Determine the (X, Y) coordinate at the center of the cell enclosing the given text.  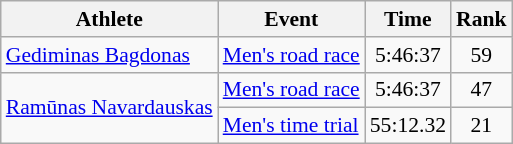
Ramūnas Navardauskas (110, 108)
Event (292, 19)
Men's time trial (292, 126)
59 (482, 55)
Time (408, 19)
21 (482, 126)
Rank (482, 19)
Gediminas Bagdonas (110, 55)
47 (482, 90)
Athlete (110, 19)
55:12.32 (408, 126)
